Pinpoint the cell where the given text exists, returning its (x, y) midpoint coordinate. 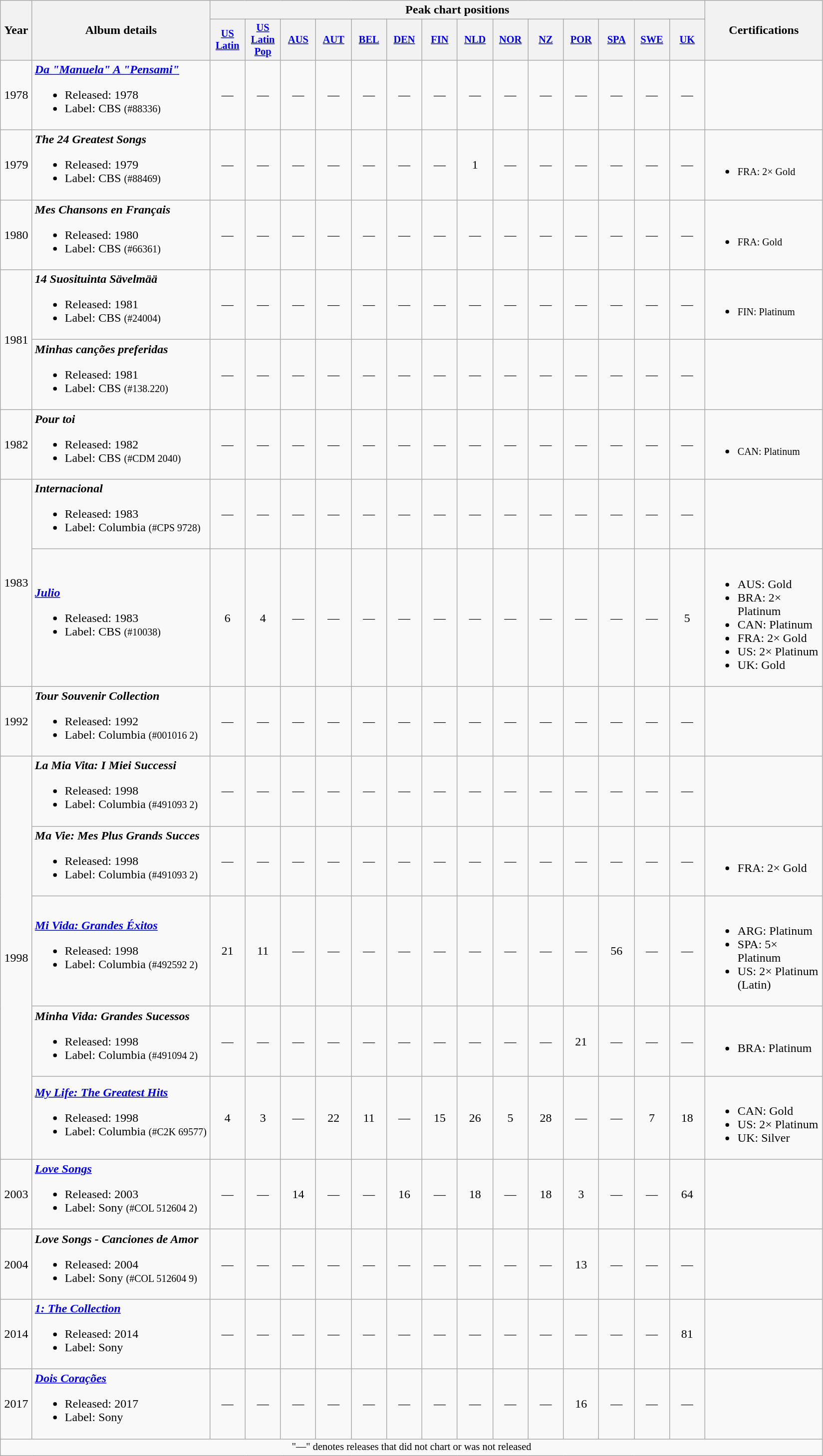
The 24 Greatest SongsReleased: 1979Label: CBS (#88469) (121, 165)
2003 (16, 1194)
Certifications (764, 30)
Tour Souvenir CollectionReleased: 1992Label: Columbia (#001016 2) (121, 721)
SPA (617, 40)
DEN (404, 40)
26 (475, 1117)
FIN (439, 40)
BEL (369, 40)
Dois CoraçõesReleased: 2017Label: Sony (121, 1404)
2014 (16, 1334)
La Mia Vita: I Miei SuccessiReleased: 1998Label: Columbia (#491093 2) (121, 791)
1981 (16, 340)
JulioReleased: 1983Label: CBS (#10038) (121, 618)
15 (439, 1117)
US Latin Pop (263, 40)
Love Songs - Canciones de AmorReleased: 2004Label: Sony (#COL 512604 9) (121, 1264)
Da "Manuela" A "Pensami"Released: 1978Label: CBS (#88336) (121, 95)
FRA: Gold (764, 235)
Year (16, 30)
64 (687, 1194)
US Latin (228, 40)
1998 (16, 958)
1979 (16, 165)
FIN: Platinum (764, 305)
2004 (16, 1264)
CAN: Platinum (764, 444)
CAN: GoldUS: 2× PlatinumUK: Silver (764, 1117)
InternacionalReleased: 1983Label: Columbia (#CPS 9728) (121, 514)
Peak chart positions (457, 10)
Mi Vida: Grandes ÉxitosReleased: 1998Label: Columbia (#492592 2) (121, 951)
1992 (16, 721)
NOR (510, 40)
7 (652, 1117)
Album details (121, 30)
1980 (16, 235)
1978 (16, 95)
1982 (16, 444)
1: The CollectionReleased: 2014Label: Sony (121, 1334)
22 (333, 1117)
BRA: Platinum (764, 1041)
AUS (298, 40)
28 (546, 1117)
Minha Vida: Grandes SucessosReleased: 1998Label: Columbia (#491094 2) (121, 1041)
81 (687, 1334)
13 (581, 1264)
56 (617, 951)
SWE (652, 40)
"—" denotes releases that did not chart or was not released (412, 1448)
AUT (333, 40)
POR (581, 40)
1 (475, 165)
Mes Chansons en FrançaisReleased: 1980Label: CBS (#66361) (121, 235)
Minhas canções preferidasReleased: 1981Label: CBS (#138.220) (121, 375)
My Life: The Greatest HitsReleased: 1998Label: Columbia (#C2K 69577) (121, 1117)
NZ (546, 40)
2017 (16, 1404)
14 (298, 1194)
NLD (475, 40)
ARG: PlatinumSPA: 5× PlatinumUS: 2× Platinum (Latin) (764, 951)
14 Suosituinta SävelmääReleased: 1981Label: CBS (#24004) (121, 305)
6 (228, 618)
Pour toiReleased: 1982Label: CBS (#CDM 2040) (121, 444)
Ma Vie: Mes Plus Grands SuccesReleased: 1998Label: Columbia (#491093 2) (121, 861)
AUS: GoldBRA: 2× PlatinumCAN: PlatinumFRA: 2× GoldUS: 2× PlatinumUK: Gold (764, 618)
1983 (16, 583)
UK (687, 40)
Love SongsReleased: 2003Label: Sony (#COL 512604 2) (121, 1194)
